Output the (X, Y) coordinate of the center of the cell containing the given text.  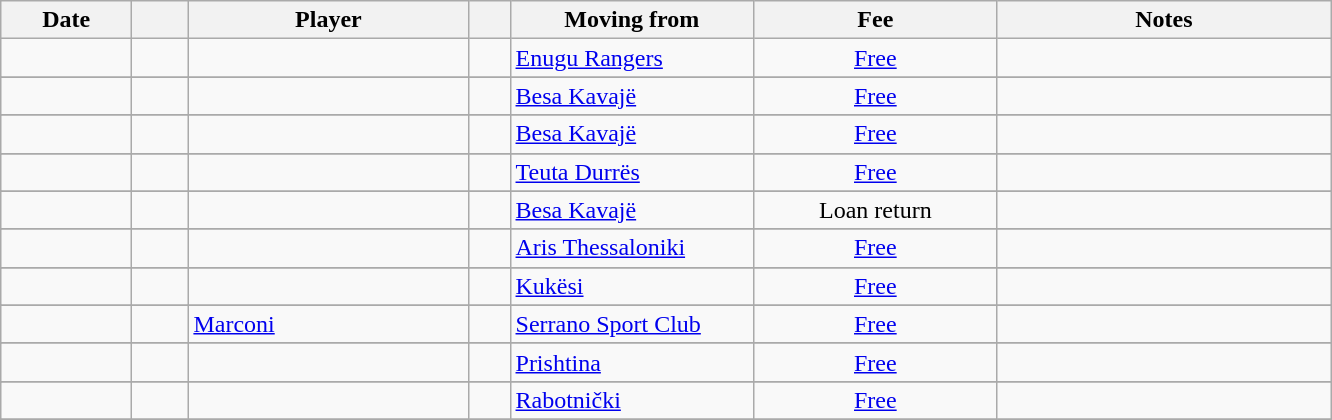
Prishtina (632, 362)
Marconi (328, 324)
Teuta Durrës (632, 172)
Kukësi (632, 286)
Aris Thessaloniki (632, 248)
Loan return (876, 210)
Rabotnički (632, 400)
Serrano Sport Club (632, 324)
Date (66, 20)
Player (328, 20)
Enugu Rangers (632, 58)
Notes (1164, 20)
Fee (876, 20)
Moving from (632, 20)
